From the cell containing the given text, extract its center point as [x, y] coordinate. 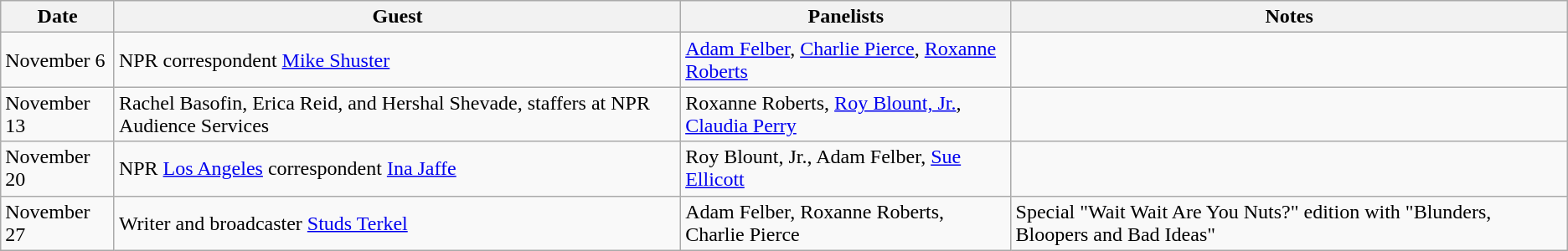
November 20 [58, 169]
November 27 [58, 223]
Guest [397, 17]
November 13 [58, 114]
Date [58, 17]
Adam Felber, Roxanne Roberts, Charlie Pierce [846, 223]
Roy Blount, Jr., Adam Felber, Sue Ellicott [846, 169]
NPR correspondent Mike Shuster [397, 60]
Panelists [846, 17]
Writer and broadcaster Studs Terkel [397, 223]
NPR Los Angeles correspondent Ina Jaffe [397, 169]
Notes [1289, 17]
Roxanne Roberts, Roy Blount, Jr., Claudia Perry [846, 114]
Adam Felber, Charlie Pierce, Roxanne Roberts [846, 60]
November 6 [58, 60]
Special "Wait Wait Are You Nuts?" edition with "Blunders, Bloopers and Bad Ideas" [1289, 223]
Rachel Basofin, Erica Reid, and Hershal Shevade, staffers at NPR Audience Services [397, 114]
